Locate the cell with the specified text and output its [X, Y] center coordinate. 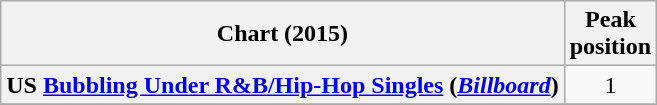
Chart (2015) [282, 34]
Peakposition [610, 34]
1 [610, 85]
US Bubbling Under R&B/Hip-Hop Singles (Billboard) [282, 85]
